Find where the given text appears and provide that cell's center as [X, Y] coordinate. 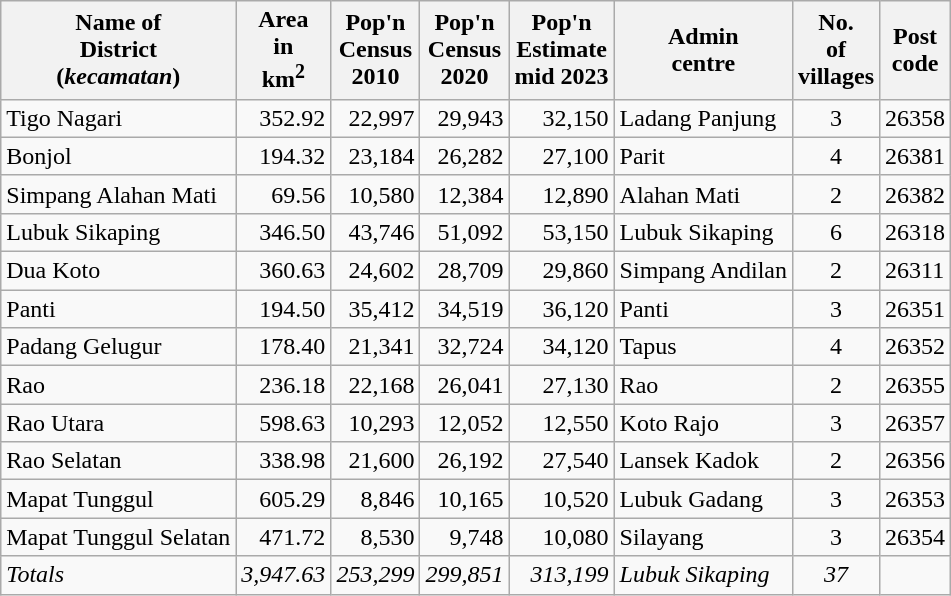
Pop'nCensus2020 [464, 50]
Totals [118, 575]
21,341 [376, 347]
Pop'nEstimatemid 2023 [562, 50]
26358 [916, 118]
27,540 [562, 461]
69.56 [284, 194]
Dua Koto [118, 271]
Parit [703, 156]
178.40 [284, 347]
Name ofDistrict(kecamatan) [118, 50]
605.29 [284, 499]
10,165 [464, 499]
26356 [916, 461]
360.63 [284, 271]
26382 [916, 194]
Simpang Alahan Mati [118, 194]
12,384 [464, 194]
8,530 [376, 537]
No.ofvillages [836, 50]
32,724 [464, 347]
34,519 [464, 309]
26357 [916, 423]
598.63 [284, 423]
28,709 [464, 271]
Silayang [703, 537]
26,192 [464, 461]
Tapus [703, 347]
34,120 [562, 347]
36,120 [562, 309]
471.72 [284, 537]
29,943 [464, 118]
Areain km2 [284, 50]
3,947.63 [284, 575]
Rao Utara [118, 423]
Mapat Tunggul [118, 499]
12,890 [562, 194]
Lansek Kadok [703, 461]
24,602 [376, 271]
236.18 [284, 385]
26354 [916, 537]
10,520 [562, 499]
Tigo Nagari [118, 118]
26,041 [464, 385]
26351 [916, 309]
27,100 [562, 156]
51,092 [464, 232]
352.92 [284, 118]
10,293 [376, 423]
22,168 [376, 385]
Postcode [916, 50]
299,851 [464, 575]
22,997 [376, 118]
37 [836, 575]
32,150 [562, 118]
313,199 [562, 575]
Rao Selatan [118, 461]
Simpang Andilan [703, 271]
Mapat Tunggul Selatan [118, 537]
26353 [916, 499]
26311 [916, 271]
35,412 [376, 309]
26355 [916, 385]
338.98 [284, 461]
26318 [916, 232]
21,600 [376, 461]
194.50 [284, 309]
53,150 [562, 232]
6 [836, 232]
9,748 [464, 537]
Bonjol [118, 156]
Admincentre [703, 50]
194.32 [284, 156]
Ladang Panjung [703, 118]
Koto Rajo [703, 423]
253,299 [376, 575]
27,130 [562, 385]
43,746 [376, 232]
8,846 [376, 499]
10,580 [376, 194]
10,080 [562, 537]
Pop'nCensus2010 [376, 50]
346.50 [284, 232]
Lubuk Gadang [703, 499]
12,052 [464, 423]
12,550 [562, 423]
29,860 [562, 271]
23,184 [376, 156]
Alahan Mati [703, 194]
Padang Gelugur [118, 347]
26381 [916, 156]
26352 [916, 347]
26,282 [464, 156]
